Return the (x, y) coordinate for the center point of the cell that contains the specified text.  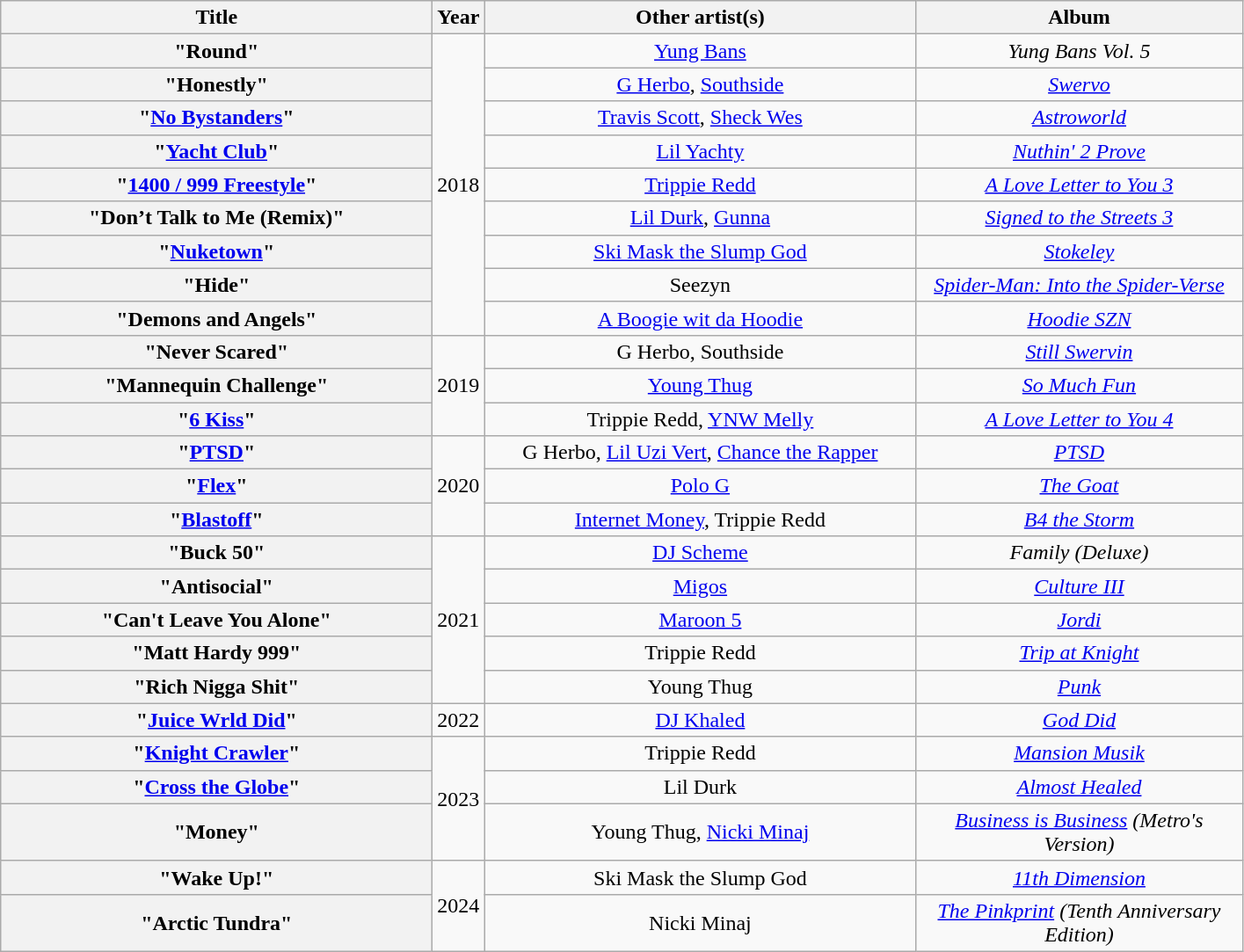
"Hide" (216, 285)
Punk (1080, 687)
Astroworld (1080, 118)
Migos (700, 586)
2023 (459, 798)
Nicki Minaj (700, 923)
Nuthin' 2 Prove (1080, 151)
Almost Healed (1080, 787)
B4 the Storm (1080, 520)
"Honestly" (216, 84)
Lil Durk, Gunna (700, 218)
PTSD (1080, 453)
"Antisocial" (216, 586)
"Money" (216, 832)
Hoodie SZN (1080, 318)
Culture III (1080, 586)
Jordi (1080, 620)
Seezyn (700, 285)
"1400 / 999 Freestyle" (216, 185)
Swervo (1080, 84)
Trippie Redd, YNW Melly (700, 419)
Travis Scott, Sheck Wes (700, 118)
2024 (459, 905)
Mansion Musik (1080, 753)
The Pinkprint (Tenth Anniversary Edition) (1080, 923)
"Can't Leave You Alone" (216, 620)
Still Swervin (1080, 352)
"Matt Hardy 999" (216, 653)
Lil Yachty (700, 151)
Title (216, 18)
Yung Bans Vol. 5 (1080, 51)
"PTSD" (216, 453)
"Rich Nigga Shit" (216, 687)
"Blastoff" (216, 520)
"Knight Crawler" (216, 753)
DJ Scheme (700, 553)
G Herbo, Lil Uzi Vert, Chance the Rapper (700, 453)
DJ Khaled (700, 720)
Business is Business (Metro's Version) (1080, 832)
God Did (1080, 720)
"Cross the Globe" (216, 787)
"Demons and Angels" (216, 318)
2018 (459, 185)
Year (459, 18)
11th Dimension (1080, 877)
"Don’t Talk to Me (Remix)" (216, 218)
2020 (459, 486)
"Round" (216, 51)
A Love Letter to You 3 (1080, 185)
"Flex" (216, 486)
Stokeley (1080, 251)
"Never Scared" (216, 352)
So Much Fun (1080, 385)
Other artist(s) (700, 18)
Young Thug, Nicki Minaj (700, 832)
Signed to the Streets 3 (1080, 218)
Lil Durk (700, 787)
"6 Kiss" (216, 419)
"Mannequin Challenge" (216, 385)
Family (Deluxe) (1080, 553)
Polo G (700, 486)
2019 (459, 385)
Trip at Knight (1080, 653)
"No Bystanders" (216, 118)
2021 (459, 620)
Spider-Man: Into the Spider-Verse (1080, 285)
"Buck 50" (216, 553)
A Boogie wit da Hoodie (700, 318)
"Nuketown" (216, 251)
Yung Bans (700, 51)
Album (1080, 18)
"Wake Up!" (216, 877)
Maroon 5 (700, 620)
"Juice Wrld Did" (216, 720)
2022 (459, 720)
Internet Money, Trippie Redd (700, 520)
The Goat (1080, 486)
A Love Letter to You 4 (1080, 419)
"Yacht Club" (216, 151)
"Arctic Tundra" (216, 923)
